Return (X, Y) of the center of cell containing provided text 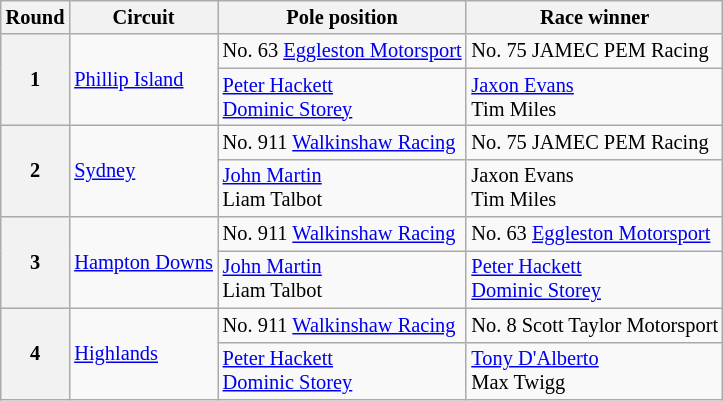
2 (36, 170)
Circuit (143, 17)
Phillip Island (143, 80)
Tony D'Alberto Max Twigg (594, 371)
Hampton Downs (143, 262)
4 (36, 354)
Highlands (143, 354)
Pole position (342, 17)
Sydney (143, 170)
3 (36, 262)
1 (36, 80)
Round (36, 17)
Race winner (594, 17)
No. 8 Scott Taylor Motorsport (594, 325)
